Return the [x, y] coordinate for the center point of the cell that contains the specified text.  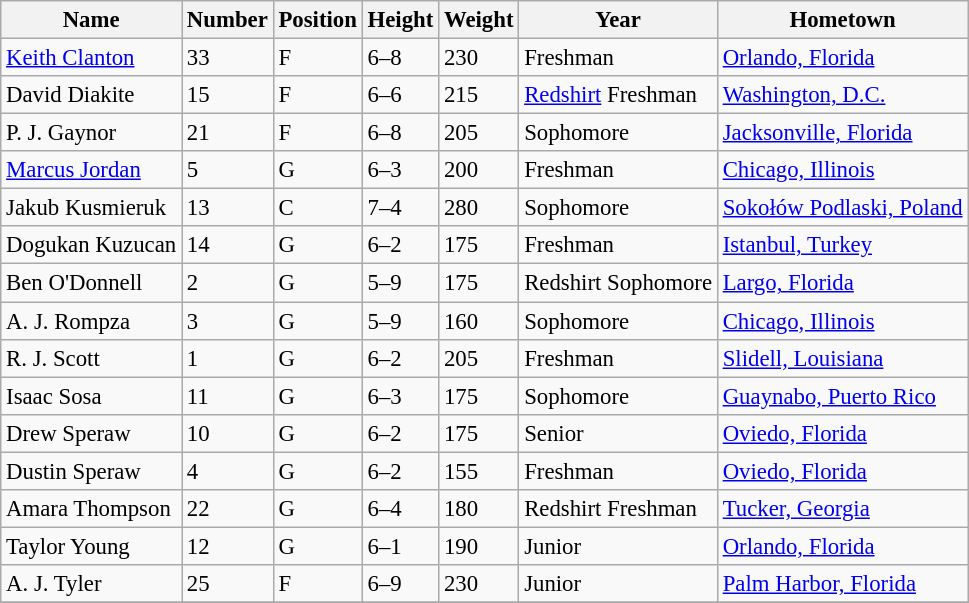
David Diakite [92, 95]
Dogukan Kuzucan [92, 245]
6–6 [400, 95]
Weight [479, 20]
14 [228, 245]
Guaynabo, Puerto Rico [842, 396]
Number [228, 20]
3 [228, 321]
Name [92, 20]
13 [228, 208]
33 [228, 58]
15 [228, 95]
A. J. Rompza [92, 321]
155 [479, 471]
180 [479, 509]
Year [618, 20]
280 [479, 208]
4 [228, 471]
Senior [618, 433]
Tucker, Georgia [842, 509]
22 [228, 509]
Redshirt Sophomore [618, 283]
Istanbul, Turkey [842, 245]
1 [228, 358]
Amara Thompson [92, 509]
Hometown [842, 20]
A. J. Tyler [92, 584]
2 [228, 283]
10 [228, 433]
Palm Harbor, Florida [842, 584]
Dustin Speraw [92, 471]
6–4 [400, 509]
6–9 [400, 584]
21 [228, 133]
Taylor Young [92, 546]
190 [479, 546]
Washington, D.C. [842, 95]
Sokołów Podlaski, Poland [842, 208]
R. J. Scott [92, 358]
12 [228, 546]
6–1 [400, 546]
200 [479, 170]
C [318, 208]
Jakub Kusmieruk [92, 208]
25 [228, 584]
5 [228, 170]
7–4 [400, 208]
Height [400, 20]
Ben O'Donnell [92, 283]
P. J. Gaynor [92, 133]
Keith Clanton [92, 58]
160 [479, 321]
Position [318, 20]
11 [228, 396]
215 [479, 95]
Slidell, Louisiana [842, 358]
Largo, Florida [842, 283]
Marcus Jordan [92, 170]
Drew Speraw [92, 433]
Isaac Sosa [92, 396]
Jacksonville, Florida [842, 133]
